Search for the cell housing the specified text and yield its (X, Y) center coordinate. 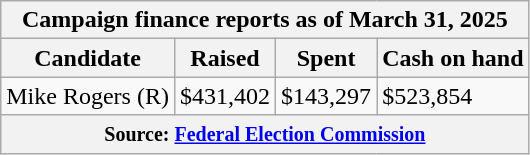
$523,854 (453, 96)
$431,402 (224, 96)
Source: Federal Election Commission (265, 134)
Campaign finance reports as of March 31, 2025 (265, 20)
Candidate (88, 58)
$143,297 (326, 96)
Raised (224, 58)
Spent (326, 58)
Mike Rogers (R) (88, 96)
Cash on hand (453, 58)
